Return the [X, Y] coordinate for the center point of the cell that contains the specified text.  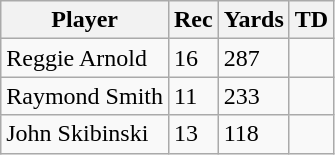
Yards [254, 20]
11 [193, 96]
118 [254, 134]
Player [85, 20]
233 [254, 96]
287 [254, 58]
Reggie Arnold [85, 58]
John Skibinski [85, 134]
Raymond Smith [85, 96]
Rec [193, 20]
13 [193, 134]
TD [311, 20]
16 [193, 58]
